Provide the (x, y) coordinate of the cell's center where the given text is located.  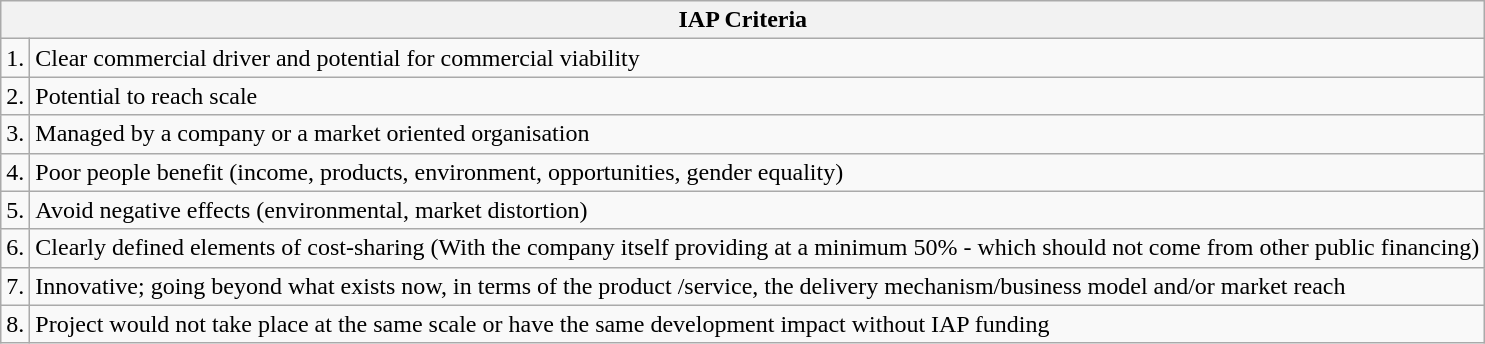
1. (16, 58)
Poor people benefit (income, products, environment, opportunities, gender equality) (758, 172)
Managed by a company or a market oriented organisation (758, 134)
Clearly defined elements of cost-sharing (With the company itself providing at a minimum 50% - which should not come from other public financing) (758, 248)
Potential to reach scale (758, 96)
Innovative; going beyond what exists now, in terms of the product /service, the delivery mechanism/business model and/or market reach (758, 286)
2. (16, 96)
Avoid negative effects (environmental, market distortion) (758, 210)
Clear commercial driver and potential for commercial viability (758, 58)
8. (16, 324)
5. (16, 210)
7. (16, 286)
3. (16, 134)
IAP Criteria (743, 20)
4. (16, 172)
Project would not take place at the same scale or have the same development impact without IAP funding (758, 324)
6. (16, 248)
